For the text-containing cell, return its midpoint in [X, Y] coordinate format. 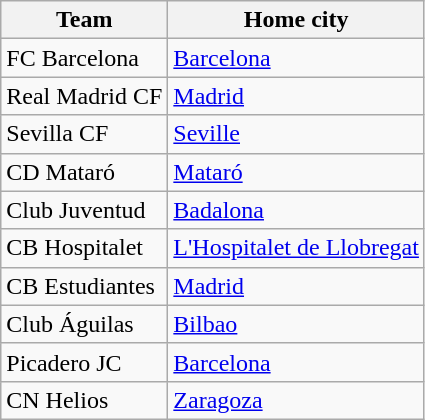
CB Estudiantes [84, 286]
Seville [296, 134]
CB Hospitalet [84, 248]
Mataró [296, 172]
Team [84, 20]
Picadero JC [84, 362]
L'Hospitalet de Llobregat [296, 248]
CN Helios [84, 400]
FC Barcelona [84, 58]
Badalona [296, 210]
Real Madrid CF [84, 96]
CD Mataró [84, 172]
Bilbao [296, 324]
Club Águilas [84, 324]
Sevilla CF [84, 134]
Club Juventud [84, 210]
Home city [296, 20]
Zaragoza [296, 400]
